Output the (X, Y) coordinate of the center of the cell containing the given text.  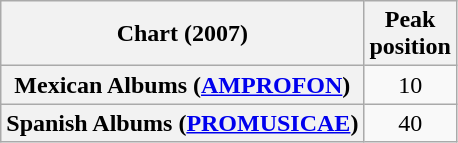
40 (410, 123)
Spanish Albums (PROMUSICAE) (182, 123)
10 (410, 85)
Mexican Albums (AMPROFON) (182, 85)
Chart (2007) (182, 34)
Peakposition (410, 34)
